Return [x, y] of the center of cell containing provided text 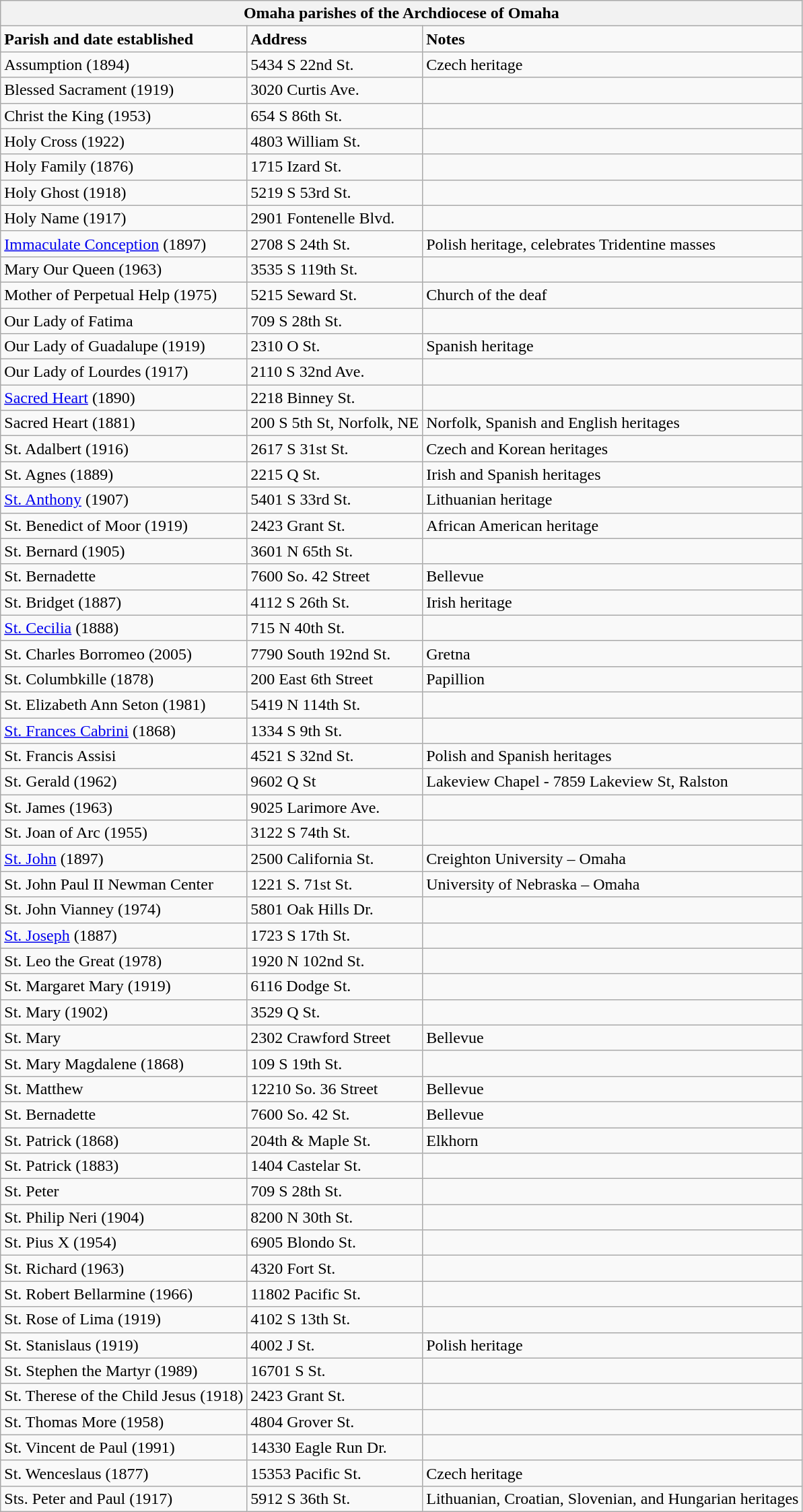
St. Therese of the Child Jesus (1918) [124, 1396]
14330 Eagle Run Dr. [335, 1447]
715 N 40th St. [335, 628]
12210 So. 36 Street [335, 1089]
15353 Pacific St. [335, 1473]
4002 J St. [335, 1345]
Polish heritage, celebrates Tridentine masses [613, 244]
Sts. Peter and Paul (1917) [124, 1499]
Our Lady of Lourdes (1917) [124, 372]
2215 Q St. [335, 474]
Mother of Perpetual Help (1975) [124, 295]
St. Frances Cabrini (1868) [124, 730]
St. Margaret Mary (1919) [124, 986]
St. Gerald (1962) [124, 782]
St. Anthony (1907) [124, 500]
Assumption (1894) [124, 65]
Our Lady of Fatima [124, 321]
Church of the deaf [613, 295]
St. Patrick (1883) [124, 1166]
St. Patrick (1868) [124, 1141]
3020 Curtis Ave. [335, 90]
2218 Binney St. [335, 398]
654 S 86th St. [335, 116]
9025 Larimore Ave. [335, 807]
Polish heritage [613, 1345]
St. Bridget (1887) [124, 602]
Gretna [613, 653]
3122 S 74th St. [335, 833]
St. Adalbert (1916) [124, 449]
4112 S 26th St. [335, 602]
Holy Cross (1922) [124, 141]
St. Philip Neri (1904) [124, 1217]
St. Mary (1902) [124, 1012]
St. Leo the Great (1978) [124, 961]
7600 So. 42 Street [335, 577]
Czech and Korean heritages [613, 449]
Creighton University – Omaha [613, 859]
St. Stephen the Martyr (1989) [124, 1371]
5434 S 22nd St. [335, 65]
4320 Fort St. [335, 1268]
Holy Name (1917) [124, 218]
St. Rose of Lima (1919) [124, 1320]
Lakeview Chapel - 7859 Lakeview St, Ralston [613, 782]
Our Lady of Guadalupe (1919) [124, 347]
Holy Ghost (1918) [124, 192]
1920 N 102nd St. [335, 961]
Immaculate Conception (1897) [124, 244]
1723 S 17th St. [335, 935]
University of Nebraska – Omaha [613, 884]
6116 Dodge St. [335, 986]
St. Richard (1963) [124, 1268]
2617 S 31st St. [335, 449]
St. Vincent de Paul (1991) [124, 1447]
Lithuanian, Croatian, Slovenian, and Hungarian heritages [613, 1499]
St. Bernard (1905) [124, 551]
109 S 19th St. [335, 1063]
St. Stanislaus (1919) [124, 1345]
4102 S 13th St. [335, 1320]
Blessed Sacrament (1919) [124, 90]
5419 N 114th St. [335, 705]
St. Charles Borromeo (2005) [124, 653]
St. Joseph (1887) [124, 935]
St. Wenceslaus (1877) [124, 1473]
4804 Grover St. [335, 1422]
4521 S 32nd St. [335, 756]
11802 Pacific St. [335, 1294]
Lithuanian heritage [613, 500]
7790 South 192nd St. [335, 653]
Parish and date established [124, 39]
Norfolk, Spanish and English heritages [613, 423]
9602 Q St [335, 782]
Elkhorn [613, 1141]
5401 S 33rd St. [335, 500]
African American heritage [613, 526]
1221 S. 71st St. [335, 884]
St. Joan of Arc (1955) [124, 833]
Sacred Heart (1881) [124, 423]
Papillion [613, 679]
8200 N 30th St. [335, 1217]
St. Elizabeth Ann Seton (1981) [124, 705]
1334 S 9th St. [335, 730]
St. Agnes (1889) [124, 474]
204th & Maple St. [335, 1141]
St. Francis Assisi [124, 756]
2901 Fontenelle Blvd. [335, 218]
2708 S 24th St. [335, 244]
3601 N 65th St. [335, 551]
Spanish heritage [613, 347]
2110 S 32nd Ave. [335, 372]
St. Thomas More (1958) [124, 1422]
St. Mary [124, 1038]
St. Columbkille (1878) [124, 679]
5219 S 53rd St. [335, 192]
4803 William St. [335, 141]
200 East 6th Street [335, 679]
Mary Our Queen (1963) [124, 269]
200 S 5th St, Norfolk, NE [335, 423]
Notes [613, 39]
St. Peter [124, 1192]
Christ the King (1953) [124, 116]
Address [335, 39]
Sacred Heart (1890) [124, 398]
3535 S 119th St. [335, 269]
1404 Castelar St. [335, 1166]
5912 S 36th St. [335, 1499]
St. John Vianney (1974) [124, 910]
3529 Q St. [335, 1012]
Omaha parishes of the Archdiocese of Omaha [401, 13]
5215 Seward St. [335, 295]
St. Mary Magdalene (1868) [124, 1063]
7600 So. 42 St. [335, 1114]
5801 Oak Hills Dr. [335, 910]
16701 S St. [335, 1371]
Irish heritage [613, 602]
St. Pius X (1954) [124, 1243]
St. James (1963) [124, 807]
Irish and Spanish heritages [613, 474]
St. John Paul II Newman Center [124, 884]
2500 California St. [335, 859]
6905 Blondo St. [335, 1243]
St. Cecilia (1888) [124, 628]
Polish and Spanish heritages [613, 756]
2302 Crawford Street [335, 1038]
St. Benedict of Moor (1919) [124, 526]
1715 Izard St. [335, 167]
2310 O St. [335, 347]
St. Matthew [124, 1089]
Holy Family (1876) [124, 167]
St. Robert Bellarmine (1966) [124, 1294]
St. John (1897) [124, 859]
